Return the (X, Y) coordinate for the center point of the cell that contains the specified text.  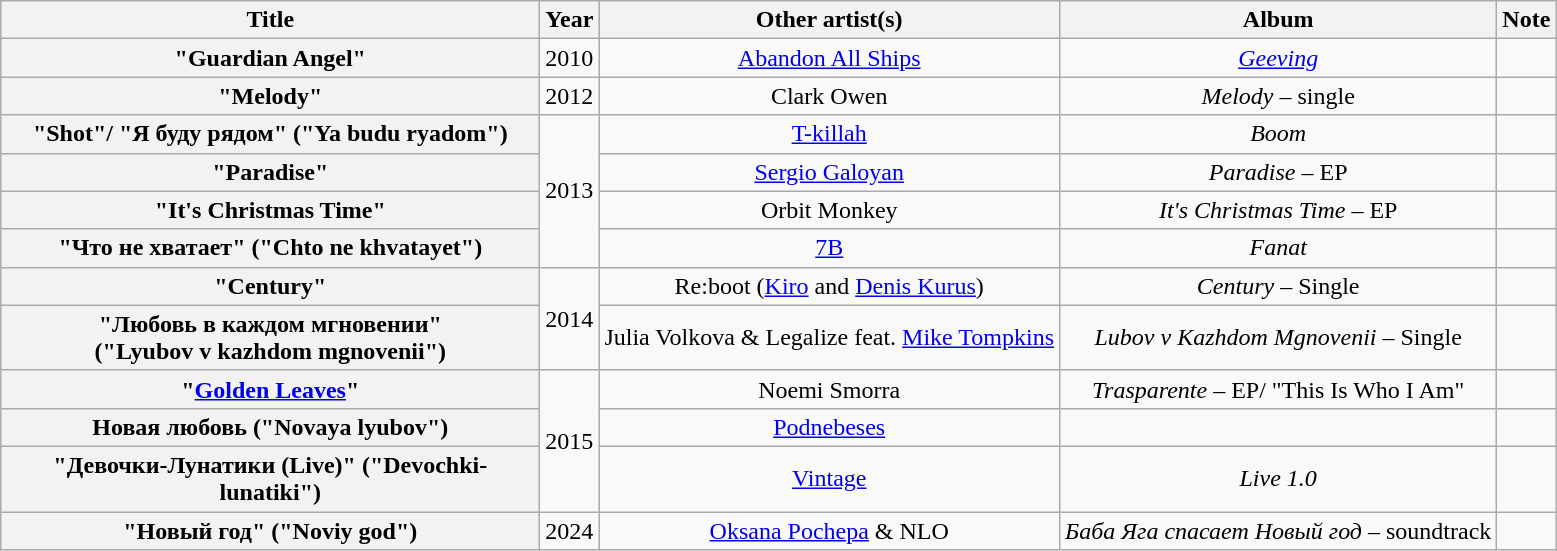
Podnebeses (830, 427)
"Melody" (270, 96)
2015 (570, 440)
Abandon All Ships (830, 58)
Noemi Smorra (830, 389)
7B (830, 248)
Year (570, 20)
Julia Volkova & Legalize feat. Mike Tompkins (830, 338)
"Century" (270, 286)
"Guardian Angel" (270, 58)
Fanat (1278, 248)
Trasparente – EP/ "This Is Who I Am" (1278, 389)
Clark Owen (830, 96)
Boom (1278, 134)
Melody – single (1278, 96)
2010 (570, 58)
Geeving (1278, 58)
Album (1278, 20)
"Shot"/ "Я буду рядом" ("Ya budu ryadom") (270, 134)
Other artist(s) (830, 20)
"Paradise" (270, 172)
Lubov v Kazhdom Mgnovenii – Single (1278, 338)
Vintage (830, 478)
T-killah (830, 134)
"Что не хватает" ("Chto ne khvatayet") (270, 248)
2013 (570, 191)
It's Christmas Time – EP (1278, 210)
Note (1526, 20)
Orbit Monkey (830, 210)
Live 1.0 (1278, 478)
Sergio Galoyan (830, 172)
Oksana Pochepa & NLO (830, 531)
"Новый год" ("Noviy god") (270, 531)
"Любовь в каждом мгновении"("Lyubov v kazhdom mgnovenii") (270, 338)
2014 (570, 318)
"It's Christmas Time" (270, 210)
Re:boot (Kiro and Denis Kurus) (830, 286)
Новая любовь ("Novaya lyubov") (270, 427)
2012 (570, 96)
"Golden Leaves" (270, 389)
Баба Яга спасает Новый год – soundtrack (1278, 531)
Title (270, 20)
"Девочки-Лунатики (Live)" ("Devochki-lunatiki") (270, 478)
Paradise – EP (1278, 172)
2024 (570, 531)
Century – Single (1278, 286)
